Find where the given text appears and provide that cell's center as [X, Y] coordinate. 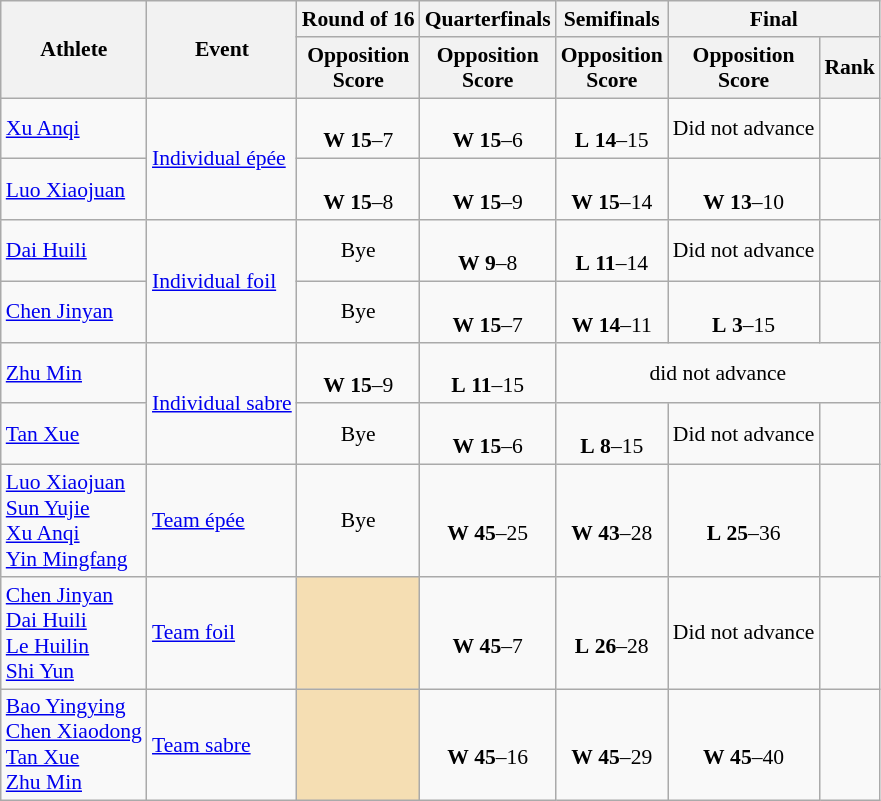
L 25–36 [744, 521]
Individual foil [222, 281]
did not advance [718, 372]
Luo Xiaojuan [74, 190]
W 43–28 [612, 521]
W 45–29 [612, 745]
W 15–14 [612, 190]
Luo XiaojuanSun YujieXu AnqiYin Mingfang [74, 521]
L 11–15 [488, 372]
L 14–15 [612, 128]
W 45–40 [744, 745]
W 45–7 [488, 633]
Final [774, 19]
Dai Huili [74, 250]
Individual sabre [222, 403]
Team épée [222, 521]
W 14–11 [612, 312]
Tan Xue [74, 434]
W 45–25 [488, 521]
Event [222, 50]
Quarterfinals [488, 19]
Team sabre [222, 745]
W 45–16 [488, 745]
Chen Jinyan [74, 312]
Individual épée [222, 159]
L 26–28 [612, 633]
Rank [850, 68]
Semifinals [612, 19]
L 8–15 [612, 434]
Round of 16 [358, 19]
Chen JinyanDai HuiliLe HuilinShi Yun [74, 633]
L 3–15 [744, 312]
Team foil [222, 633]
Zhu Min [74, 372]
W 15–8 [358, 190]
L 11–14 [612, 250]
W 13–10 [744, 190]
Xu Anqi [74, 128]
Bao YingyingChen XiaodongTan XueZhu Min [74, 745]
Athlete [74, 50]
W 9–8 [488, 250]
